Locate the cell with the specified text and output its (x, y) center coordinate. 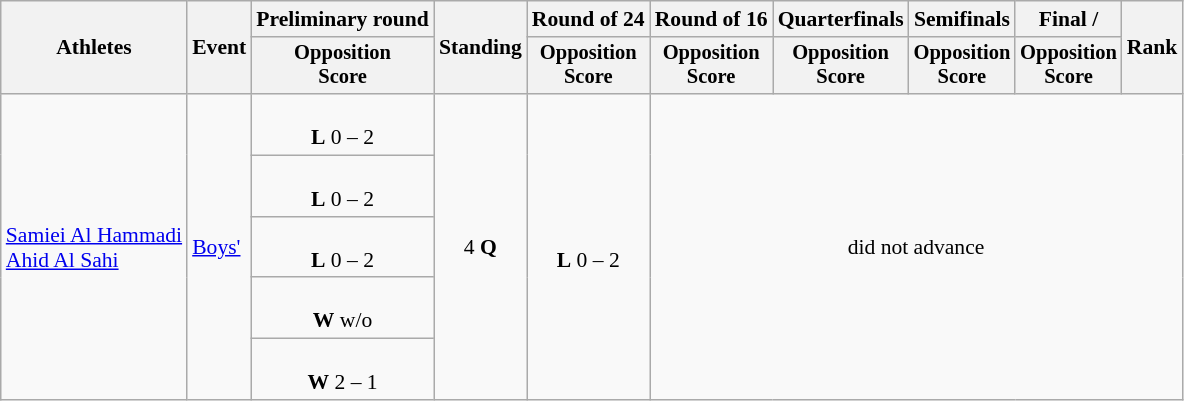
Quarterfinals (841, 19)
4 Q (480, 247)
Standing (480, 48)
Samiei Al HammadiAhid Al Sahi (94, 247)
Athletes (94, 48)
Round of 24 (588, 19)
Semifinals (962, 19)
Round of 16 (712, 19)
Rank (1152, 48)
Preliminary round (342, 19)
did not advance (916, 247)
Final / (1068, 19)
W w/o (342, 308)
Boys' (219, 247)
Event (219, 48)
W 2 – 1 (342, 370)
